Search for the cell housing the specified text and yield its (X, Y) center coordinate. 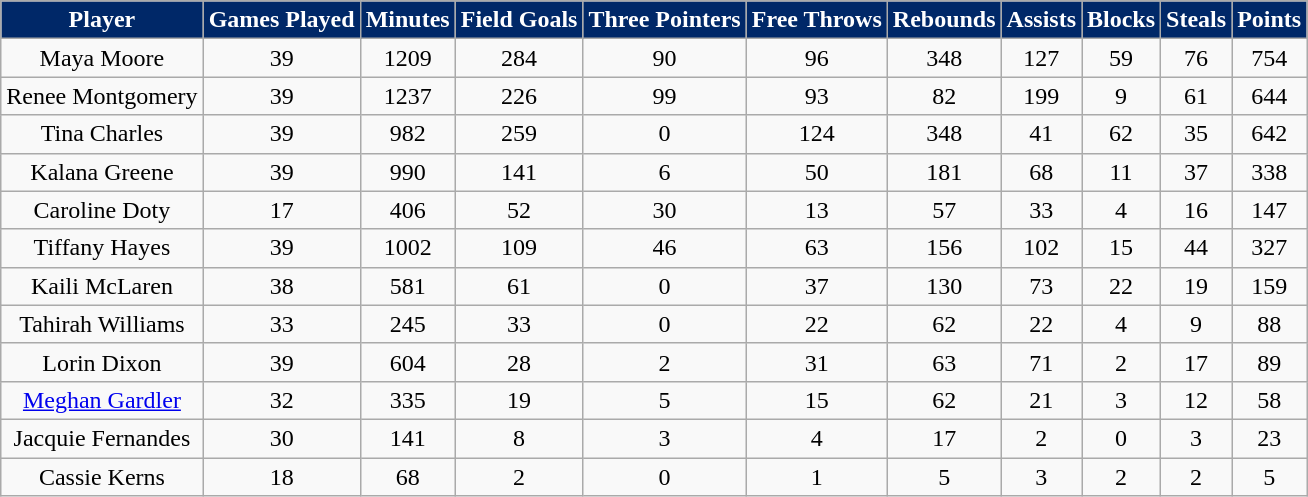
1237 (408, 96)
8 (519, 438)
Minutes (408, 20)
109 (519, 248)
44 (1196, 248)
338 (1270, 172)
406 (408, 210)
89 (1270, 362)
73 (1041, 286)
181 (944, 172)
Blocks (1122, 20)
Three Pointers (664, 20)
38 (282, 286)
Meghan Gardler (102, 400)
96 (816, 58)
Field Goals (519, 20)
57 (944, 210)
Steals (1196, 20)
990 (408, 172)
35 (1196, 134)
21 (1041, 400)
16 (1196, 210)
642 (1270, 134)
13 (816, 210)
644 (1270, 96)
226 (519, 96)
1209 (408, 58)
31 (816, 362)
93 (816, 96)
604 (408, 362)
59 (1122, 58)
159 (1270, 286)
Kalana Greene (102, 172)
90 (664, 58)
88 (1270, 324)
12 (1196, 400)
11 (1122, 172)
754 (1270, 58)
147 (1270, 210)
Renee Montgomery (102, 96)
71 (1041, 362)
199 (1041, 96)
Maya Moore (102, 58)
Lorin Dixon (102, 362)
1002 (408, 248)
284 (519, 58)
41 (1041, 134)
Tiffany Hayes (102, 248)
Caroline Doty (102, 210)
Tina Charles (102, 134)
1 (816, 477)
259 (519, 134)
156 (944, 248)
127 (1041, 58)
327 (1270, 248)
Jacquie Fernandes (102, 438)
Assists (1041, 20)
18 (282, 477)
58 (1270, 400)
335 (408, 400)
76 (1196, 58)
124 (816, 134)
23 (1270, 438)
Kaili McLaren (102, 286)
982 (408, 134)
Tahirah Williams (102, 324)
82 (944, 96)
Rebounds (944, 20)
28 (519, 362)
Cassie Kerns (102, 477)
32 (282, 400)
581 (408, 286)
Points (1270, 20)
46 (664, 248)
50 (816, 172)
Games Played (282, 20)
Player (102, 20)
52 (519, 210)
6 (664, 172)
99 (664, 96)
130 (944, 286)
102 (1041, 248)
Free Throws (816, 20)
245 (408, 324)
